Provide the [x, y] coordinate of the cell's center where the given text is located.  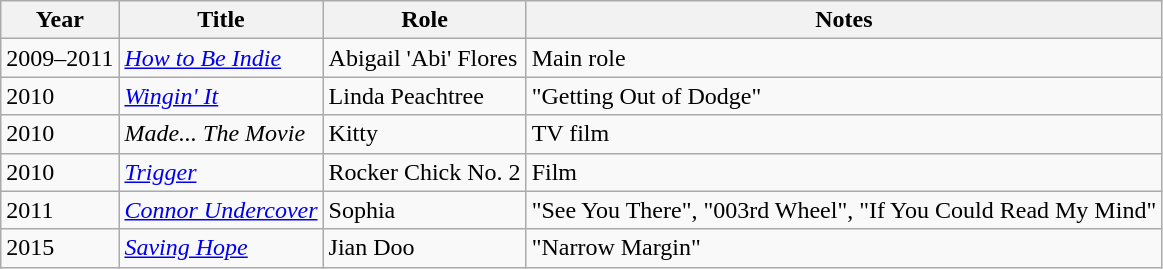
Linda Peachtree [424, 96]
Jian Doo [424, 248]
"Narrow Margin" [844, 248]
Abigail 'Abi' Flores [424, 58]
2009–2011 [60, 58]
Sophia [424, 210]
TV film [844, 134]
"See You There", "003rd Wheel", "If You Could Read My Mind" [844, 210]
Rocker Chick No. 2 [424, 172]
Trigger [221, 172]
Year [60, 20]
Wingin' It [221, 96]
Connor Undercover [221, 210]
Film [844, 172]
How to Be Indie [221, 58]
"Getting Out of Dodge" [844, 96]
Main role [844, 58]
Notes [844, 20]
Role [424, 20]
Kitty [424, 134]
Title [221, 20]
Saving Hope [221, 248]
Made... The Movie [221, 134]
2015 [60, 248]
2011 [60, 210]
